Pinpoint the cell where the given text exists, returning its (X, Y) midpoint coordinate. 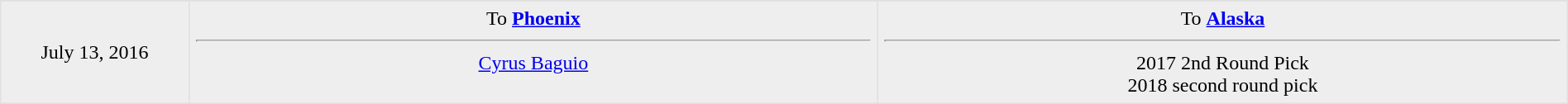
To Alaska2017 2nd Round Pick 2018 second round pick (1223, 52)
July 13, 2016 (94, 52)
To PhoenixCyrus Baguio (533, 52)
